Locate the cell with the specified text and output its [X, Y] center coordinate. 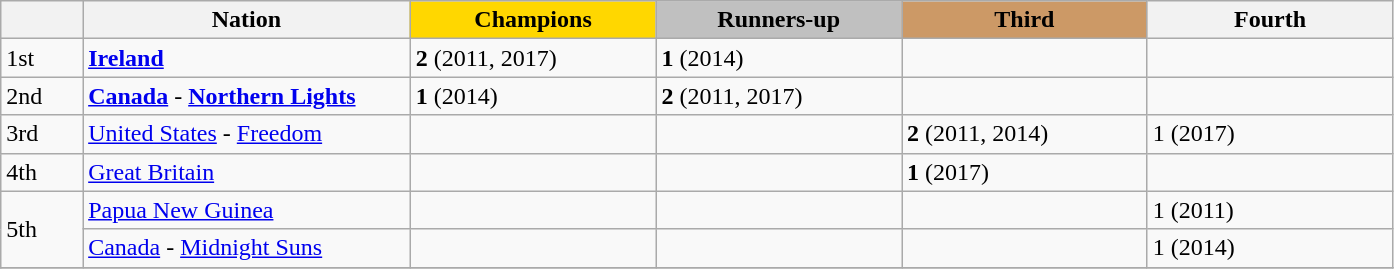
2 (2011, 2014) [1025, 134]
1 (2011) [1270, 210]
United States - Freedom [247, 134]
Canada - Midnight Suns [247, 248]
Ireland [247, 58]
1st [42, 58]
Great Britain [247, 172]
Papua New Guinea [247, 210]
Third [1025, 20]
2nd [42, 96]
4th [42, 172]
Champions [533, 20]
Runners-up [779, 20]
5th [42, 229]
Nation [247, 20]
Fourth [1270, 20]
3rd [42, 134]
Canada - Northern Lights [247, 96]
